Identify which cell holds the provided text, then report its (X, Y) central coordinate. 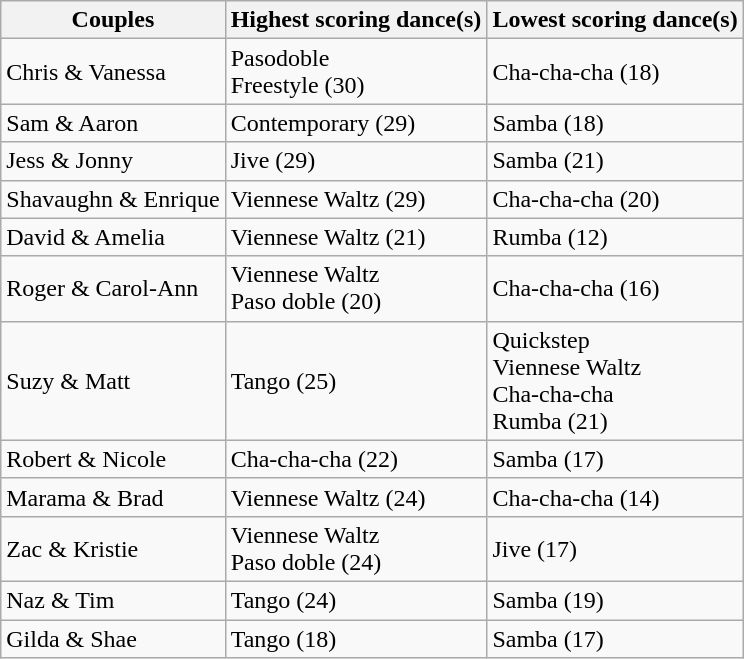
Cha-cha-cha (16) (615, 288)
Samba (21) (615, 161)
Samba (19) (615, 600)
Marama & Brad (113, 497)
Rumba (12) (615, 237)
Highest scoring dance(s) (356, 20)
Viennese WaltzPaso doble (24) (356, 548)
Tango (25) (356, 380)
David & Amelia (113, 237)
Cha-cha-cha (18) (615, 72)
Jess & Jonny (113, 161)
Shavaughn & Enrique (113, 199)
Jive (17) (615, 548)
Cha-cha-cha (22) (356, 459)
Gilda & Shae (113, 639)
Viennese Waltz (24) (356, 497)
QuickstepViennese WaltzCha-cha-chaRumba (21) (615, 380)
Cha-cha-cha (20) (615, 199)
Viennese Waltz (21) (356, 237)
Lowest scoring dance(s) (615, 20)
Zac & Kristie (113, 548)
Tango (24) (356, 600)
Robert & Nicole (113, 459)
Tango (18) (356, 639)
Contemporary (29) (356, 123)
Roger & Carol-Ann (113, 288)
Viennese WaltzPaso doble (20) (356, 288)
Viennese Waltz (29) (356, 199)
Suzy & Matt (113, 380)
Sam & Aaron (113, 123)
Samba (18) (615, 123)
Couples (113, 20)
Chris & Vanessa (113, 72)
Cha-cha-cha (14) (615, 497)
Naz & Tim (113, 600)
Jive (29) (356, 161)
PasodobleFreestyle (30) (356, 72)
